Capture the cell that displays the provided text and extract its [x, y] central coordinate. 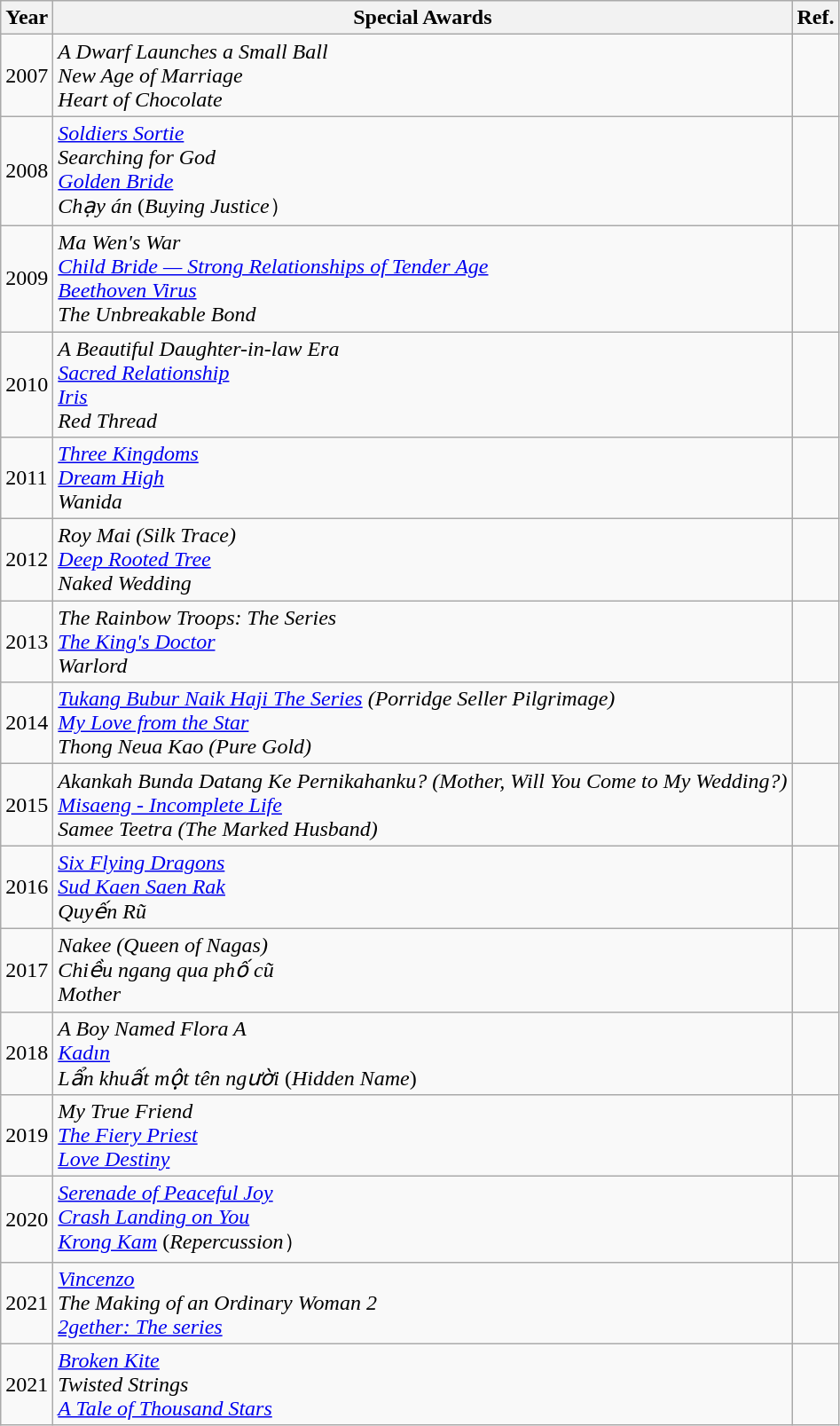
2017 [27, 970]
Special Awards [422, 18]
2010 [27, 385]
Broken Kite Twisted Strings A Tale of Thousand Stars [422, 1384]
Three Kingdoms Dream High Wanida [422, 478]
Akankah Bunda Datang Ke Pernikahanku? (Mother, Will You Come to My Wedding?) Misaeng - Incomplete Life Samee Teetra (The Marked Husband) [422, 805]
2018 [27, 1053]
2008 [27, 171]
2020 [27, 1219]
Vincenzo The Making of an Ordinary Woman 2 2gether: The series [422, 1303]
2016 [27, 887]
2012 [27, 560]
Year [27, 18]
A Boy Named Flora A Kadın Lẩn khuất một tên người (Hidden Name) [422, 1053]
2009 [27, 279]
2015 [27, 805]
Tukang Bubur Naik Haji The Series (Porridge Seller Pilgrimage) My Love from the Star Thong Neua Kao (Pure Gold) [422, 723]
2011 [27, 478]
My True Friend The Fiery Priest Love Destiny [422, 1136]
The Rainbow Troops: The Series The King's Doctor Warlord [422, 642]
A Beautiful Daughter-in-law Era Sacred Relationship Iris Red Thread [422, 385]
2019 [27, 1136]
Soldiers Sortie Searching for God Golden Bride Chạy án (Buying Justice） [422, 171]
Roy Mai (Silk Trace) Deep Rooted Tree Naked Wedding [422, 560]
Nakee (Queen of Nagas) Chiều ngang qua phố cũ Mother [422, 970]
Serenade of Peaceful Joy Crash Landing on You Krong Kam (Repercussion） [422, 1219]
2013 [27, 642]
Six Flying Dragons Sud Kaen Saen Rak Quyến Rũ [422, 887]
A Dwarf Launches a Small Ball New Age of Marriage Heart of Chocolate [422, 75]
2007 [27, 75]
Ma Wen's War Child Bride — Strong Relationships of Tender Age Beethoven Virus The Unbreakable Bond [422, 279]
2014 [27, 723]
Ref. [816, 18]
